Locate the cell with the specified text and output its (x, y) center coordinate. 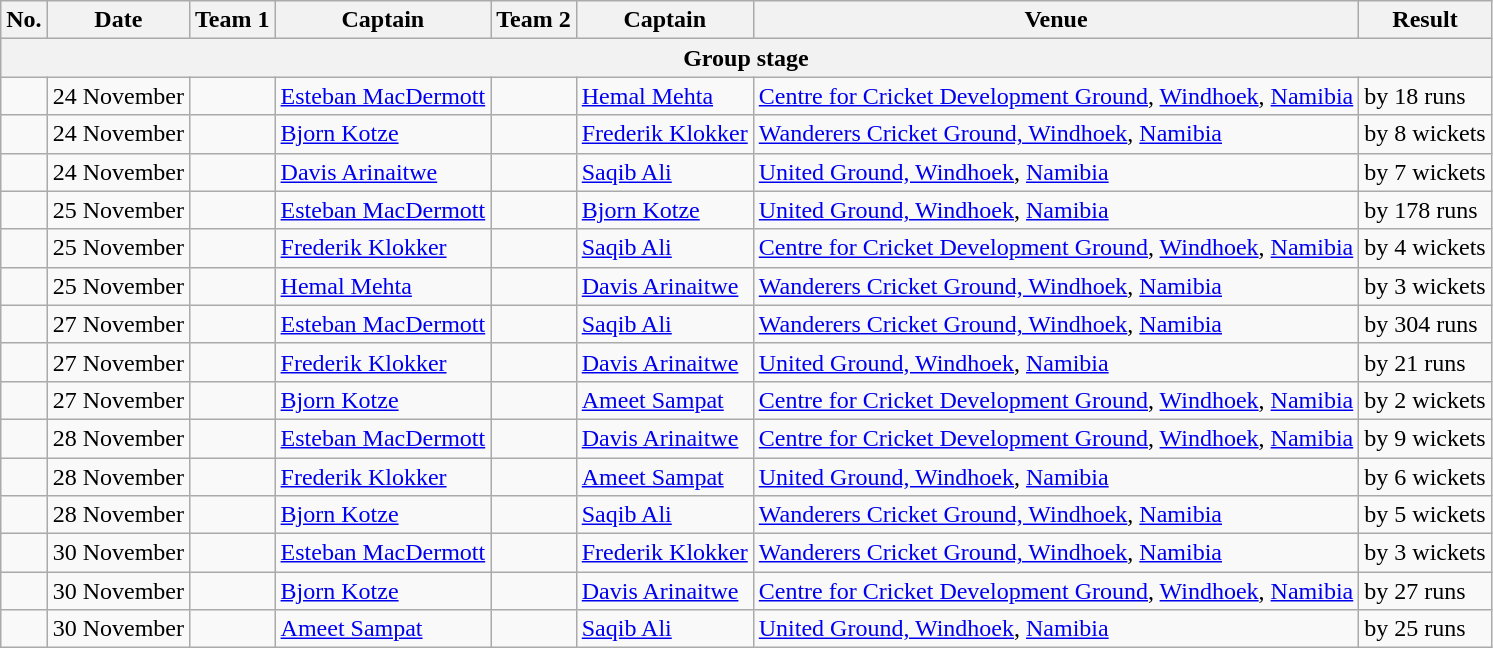
by 304 runs (1425, 324)
by 18 runs (1425, 96)
by 27 runs (1425, 591)
by 2 wickets (1425, 400)
Team 1 (233, 20)
by 4 wickets (1425, 248)
No. (24, 20)
Date (118, 20)
by 21 runs (1425, 362)
by 8 wickets (1425, 134)
by 5 wickets (1425, 515)
Team 2 (534, 20)
by 6 wickets (1425, 477)
Venue (1056, 20)
by 9 wickets (1425, 438)
by 25 runs (1425, 629)
by 178 runs (1425, 210)
Result (1425, 20)
by 7 wickets (1425, 172)
Group stage (746, 58)
